Scan for the cell matching the given text and deliver its (X, Y) coordinate at center. 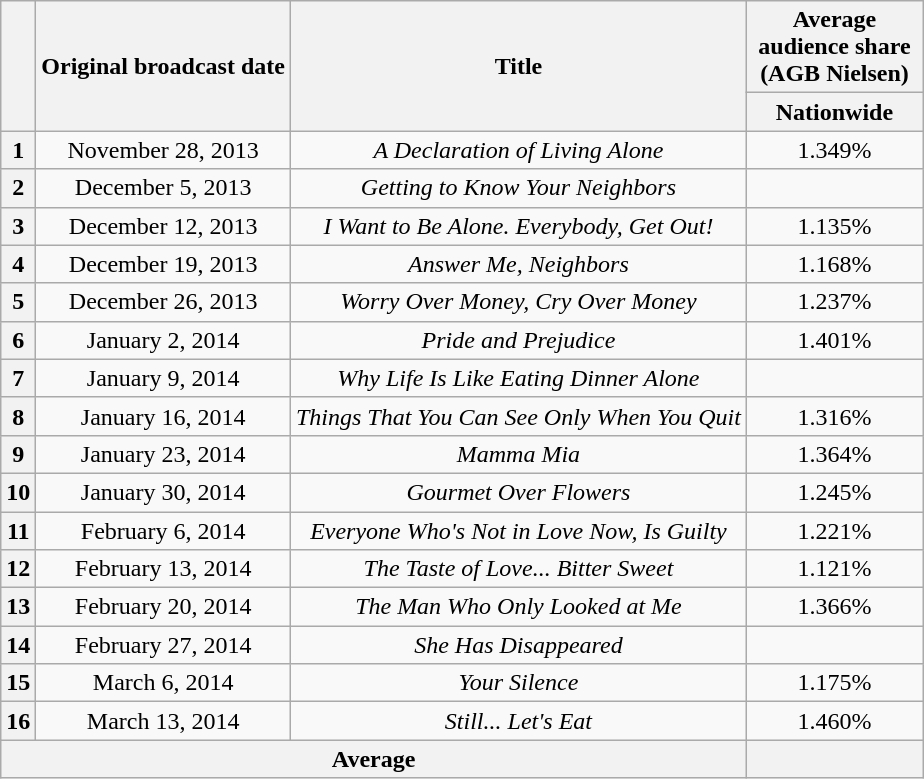
Original broadcast date (164, 66)
6 (18, 340)
I Want to Be Alone. Everybody, Get Out! (518, 226)
1.121% (834, 569)
12 (18, 569)
1.401% (834, 340)
5 (18, 302)
The Man Who Only Looked at Me (518, 607)
December 19, 2013 (164, 264)
Gourmet Over Flowers (518, 492)
January 23, 2014 (164, 454)
1.460% (834, 721)
7 (18, 378)
16 (18, 721)
4 (18, 264)
December 26, 2013 (164, 302)
Your Silence (518, 683)
1.366% (834, 607)
January 9, 2014 (164, 378)
1.175% (834, 683)
1.221% (834, 531)
8 (18, 416)
The Taste of Love... Bitter Sweet (518, 569)
10 (18, 492)
February 20, 2014 (164, 607)
Average audience share(AGB Nielsen) (834, 47)
14 (18, 645)
1.245% (834, 492)
9 (18, 454)
Everyone Who's Not in Love Now, Is Guilty (518, 531)
Getting to Know Your Neighbors (518, 188)
1.316% (834, 416)
Mamma Mia (518, 454)
1.349% (834, 150)
December 5, 2013 (164, 188)
Pride and Prejudice (518, 340)
2 (18, 188)
1.168% (834, 264)
1.237% (834, 302)
Why Life Is Like Eating Dinner Alone (518, 378)
February 27, 2014 (164, 645)
15 (18, 683)
11 (18, 531)
February 6, 2014 (164, 531)
1.135% (834, 226)
Still... Let's Eat (518, 721)
3 (18, 226)
March 13, 2014 (164, 721)
A Declaration of Living Alone (518, 150)
1 (18, 150)
Nationwide (834, 112)
February 13, 2014 (164, 569)
January 16, 2014 (164, 416)
Worry Over Money, Cry Over Money (518, 302)
January 30, 2014 (164, 492)
November 28, 2013 (164, 150)
Average (374, 759)
13 (18, 607)
Answer Me, Neighbors (518, 264)
1.364% (834, 454)
Title (518, 66)
December 12, 2013 (164, 226)
January 2, 2014 (164, 340)
Things That You Can See Only When You Quit (518, 416)
She Has Disappeared (518, 645)
March 6, 2014 (164, 683)
